Determine the (x, y) coordinate at the center of the cell enclosing the given text.  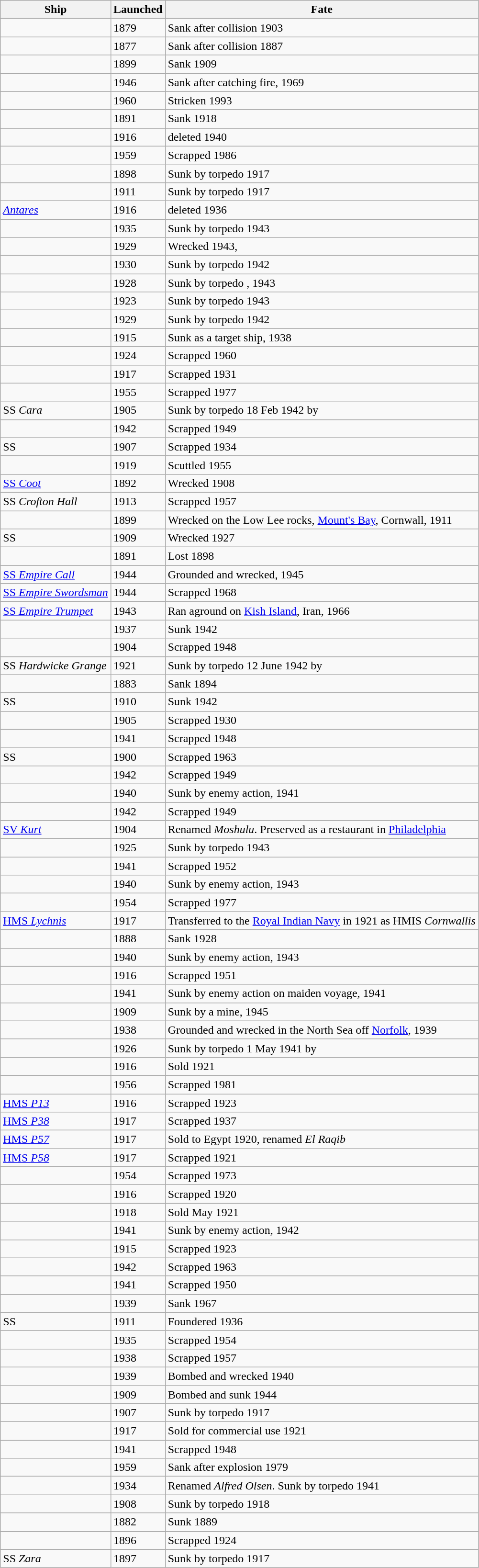
Ship (56, 10)
1913 (138, 501)
Sunk by enemy action, 1941 (322, 793)
Sunk by torpedo , 1943 (322, 283)
1919 (138, 465)
Scrapped 1960 (322, 356)
SS Coot (56, 483)
1943 (138, 611)
Sold May 1921 (322, 1212)
Sold for commercial use 1921 (322, 1431)
1937 (138, 629)
Ran aground on Kish Island, Iran, 1966 (322, 611)
Bombed and wrecked 1940 (322, 1376)
1888 (138, 939)
SS Empire Trumpet (56, 611)
Sank after catching fire, 1969 (322, 82)
Renamed Moshulu. Preserved as a restaurant in Philadelphia (322, 830)
Sank after collision 1903 (322, 28)
Sank 1928 (322, 939)
1879 (138, 28)
Bombed and sunk 1944 (322, 1395)
Wrecked on the Low Lee rocks, Mount's Bay, Cornwall, 1911 (322, 519)
Scrapped 1937 (322, 1121)
Sunk by enemy action on maiden voyage, 1941 (322, 993)
SS Hardwicke Grange (56, 666)
Sank after collision 1887 (322, 46)
HMS P57 (56, 1139)
Fate (322, 10)
1955 (138, 392)
Sunk by torpedo 1 May 1941 by (322, 1048)
Scrapped 1952 (322, 866)
Scrapped 1973 (322, 1176)
Stricken 1993 (322, 101)
1918 (138, 1212)
SS Empire Call (56, 575)
1900 (138, 756)
1934 (138, 1486)
SS Zara (56, 1558)
SS Empire Swordsman (56, 593)
Scrapped 1930 (322, 720)
HMS P13 (56, 1103)
Scrapped 1954 (322, 1340)
SS Crofton Hall (56, 501)
Sunk 1889 (322, 1522)
Wrecked 1943, (322, 247)
Sank 1909 (322, 64)
Transferred to the Royal Indian Navy in 1921 as HMIS Cornwallis (322, 921)
1883 (138, 684)
Scuttled 1955 (322, 465)
Sunk as a target ship, 1938 (322, 338)
Scrapped 1921 (322, 1158)
Sunk by torpedo 12 June 1942 by (322, 666)
Sold 1921 (322, 1066)
SS Cara (56, 410)
1908 (138, 1504)
1960 (138, 101)
Scrapped 1950 (322, 1285)
HMS Lychnis (56, 921)
Scrapped 1931 (322, 374)
Sank after explosion 1979 (322, 1467)
1946 (138, 82)
Sold to Egypt 1920, renamed El Raqib (322, 1139)
1898 (138, 173)
Scrapped 1934 (322, 447)
1910 (138, 702)
Sunk by enemy action, 1942 (322, 1230)
1882 (138, 1522)
Sank 1894 (322, 684)
HMS P58 (56, 1158)
1925 (138, 848)
Wrecked 1908 (322, 483)
Sunk by a mine, 1945 (322, 1012)
1930 (138, 265)
Foundered 1936 (322, 1321)
1956 (138, 1084)
Sank 1967 (322, 1303)
1926 (138, 1048)
Wrecked 1927 (322, 538)
Sunk by torpedo 18 Feb 1942 by (322, 410)
1924 (138, 356)
Scrapped 1968 (322, 593)
Scrapped 1951 (322, 975)
1928 (138, 283)
Sunk by torpedo 1918 (322, 1504)
Scrapped 1981 (322, 1084)
1897 (138, 1558)
Sank 1918 (322, 119)
1892 (138, 483)
1877 (138, 46)
Grounded and wrecked, 1945 (322, 575)
Scrapped 1924 (322, 1540)
SV Kurt (56, 830)
deleted 1936 (322, 210)
Lost 1898 (322, 556)
Scrapped 1920 (322, 1194)
1921 (138, 666)
Antares (56, 210)
Scrapped 1986 (322, 155)
1923 (138, 301)
deleted 1940 (322, 137)
Grounded and wrecked in the North Sea off Norfolk, 1939 (322, 1030)
HMS P38 (56, 1121)
Launched (138, 10)
1896 (138, 1540)
Renamed Alfred Olsen. Sunk by torpedo 1941 (322, 1486)
